Search for the cell housing the specified text and yield its [X, Y] center coordinate. 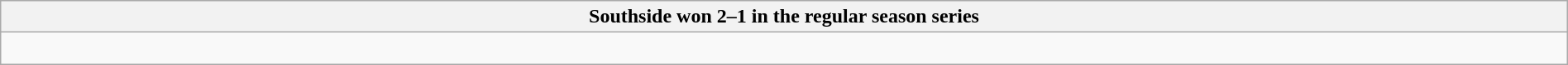
Southside won 2–1 in the regular season series [784, 17]
